Provide the [X, Y] coordinate of the cell's center where the given text is located.  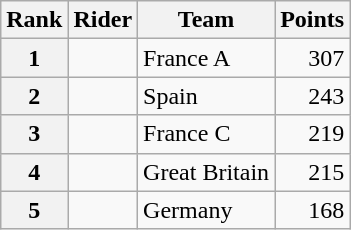
3 [34, 134]
4 [34, 172]
5 [34, 210]
Rank [34, 20]
219 [312, 134]
Spain [206, 96]
307 [312, 58]
215 [312, 172]
243 [312, 96]
Points [312, 20]
Germany [206, 210]
Great Britain [206, 172]
Rider [103, 20]
2 [34, 96]
France C [206, 134]
168 [312, 210]
Team [206, 20]
France A [206, 58]
1 [34, 58]
